For the text-containing cell, return its midpoint in (X, Y) coordinate format. 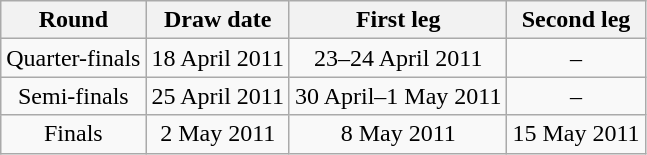
25 April 2011 (218, 96)
8 May 2011 (398, 134)
Semi-finals (74, 96)
Draw date (218, 20)
15 May 2011 (576, 134)
Second leg (576, 20)
First leg (398, 20)
Finals (74, 134)
Round (74, 20)
30 April–1 May 2011 (398, 96)
18 April 2011 (218, 58)
23–24 April 2011 (398, 58)
2 May 2011 (218, 134)
Quarter-finals (74, 58)
